Capture the cell that displays the provided text and extract its (X, Y) central coordinate. 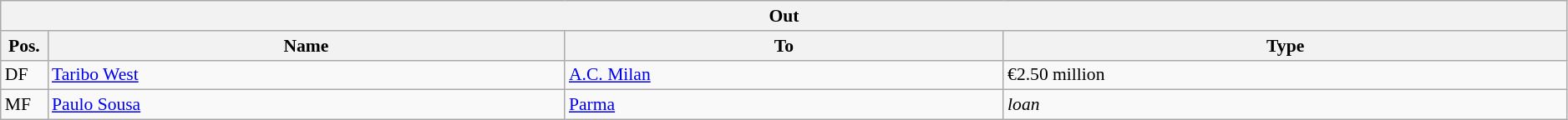
DF (24, 75)
Type (1285, 46)
MF (24, 105)
Taribo West (306, 75)
Paulo Sousa (306, 105)
Pos. (24, 46)
Name (306, 46)
€2.50 million (1285, 75)
Out (784, 16)
A.C. Milan (784, 75)
To (784, 46)
Parma (784, 105)
loan (1285, 105)
